From the cell containing the given text, extract its center point as (x, y) coordinate. 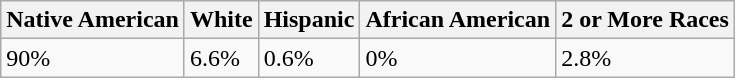
White (221, 20)
Native American (93, 20)
African American (458, 20)
Hispanic (309, 20)
90% (93, 58)
0.6% (309, 58)
2.8% (646, 58)
2 or More Races (646, 20)
0% (458, 58)
6.6% (221, 58)
